Locate the cell with the specified text and output its [X, Y] center coordinate. 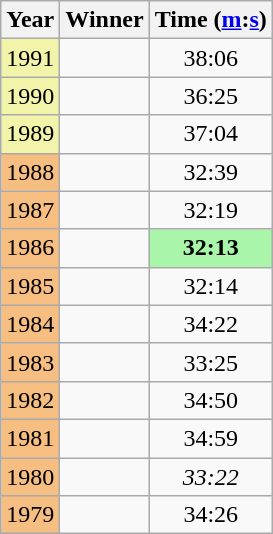
32:39 [210, 172]
Winner [104, 20]
1984 [30, 324]
Time (m:s) [210, 20]
1991 [30, 58]
1989 [30, 134]
33:25 [210, 362]
1985 [30, 286]
1987 [30, 210]
33:22 [210, 477]
34:59 [210, 438]
36:25 [210, 96]
38:06 [210, 58]
32:19 [210, 210]
1979 [30, 515]
32:14 [210, 286]
1986 [30, 248]
1990 [30, 96]
1982 [30, 400]
1983 [30, 362]
34:50 [210, 400]
1980 [30, 477]
34:26 [210, 515]
32:13 [210, 248]
34:22 [210, 324]
1988 [30, 172]
1981 [30, 438]
Year [30, 20]
37:04 [210, 134]
